Locate the cell with the specified text and output its [x, y] center coordinate. 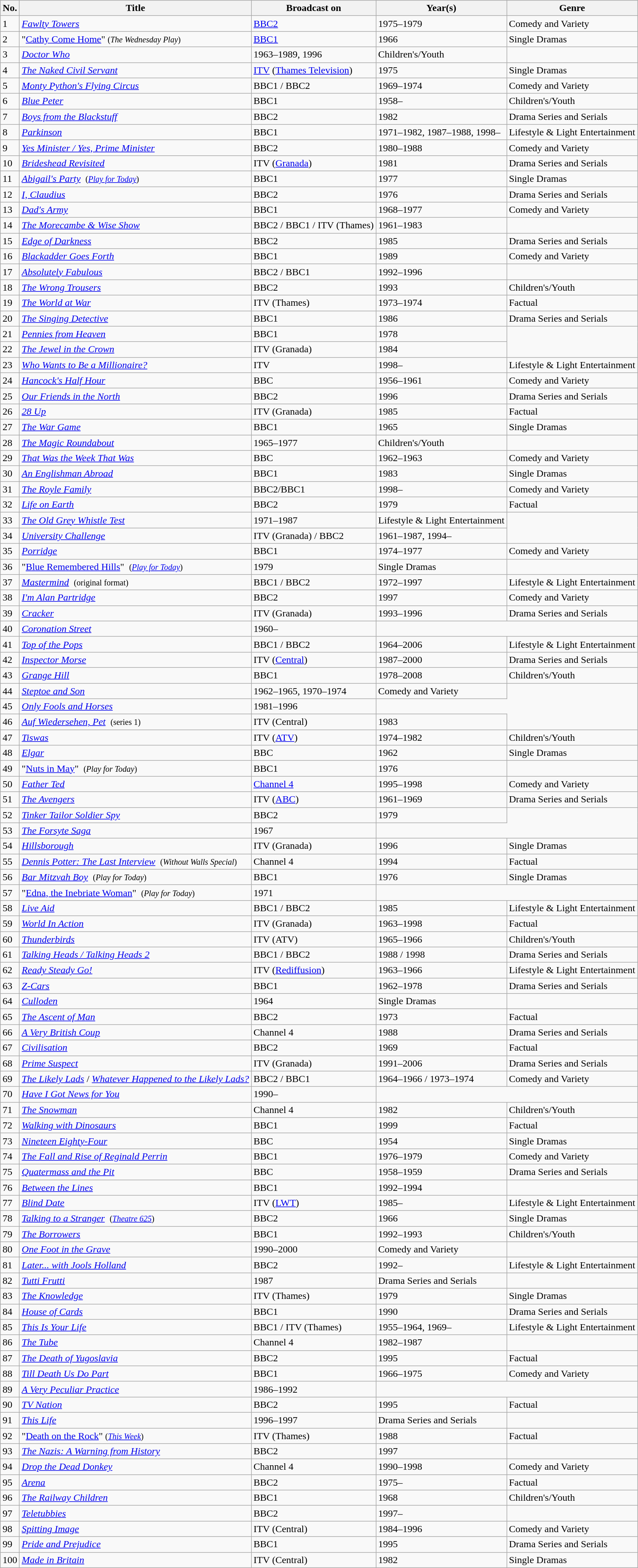
49 [10, 769]
95 [10, 1482]
58 [10, 908]
TV Nation [135, 1405]
53 [10, 830]
The Borrowers [135, 1234]
The Wrong Trousers [135, 287]
9 [10, 148]
1996–1997 [314, 1420]
Blue Peter [135, 101]
The Forsyte Saga [135, 830]
98 [10, 1529]
30 [10, 474]
1990–1998 [442, 1467]
1974–1982 [442, 738]
Mastermind (original format) [135, 582]
"Cathy Come Home" (The Wednesday Play) [135, 39]
51 [10, 799]
The Singing Detective [135, 318]
63 [10, 986]
Made in Britain [135, 1560]
1984–1996 [442, 1529]
11 [10, 179]
Till Death Us Do Part [135, 1374]
ITV (ABC) [314, 799]
61 [10, 955]
Cracker [135, 613]
1975– [442, 1482]
1987–2000 [442, 660]
1954 [442, 1141]
45 [10, 707]
1958–1959 [442, 1172]
83 [10, 1296]
Pennies from Heaven [135, 334]
World In Action [135, 923]
52 [10, 815]
42 [10, 660]
4 [10, 70]
2 [10, 39]
75 [10, 1172]
Tutti Frutti [135, 1281]
This Is Your Life [135, 1327]
62 [10, 970]
86 [10, 1343]
35 [10, 551]
97 [10, 1513]
1990–2000 [314, 1250]
68 [10, 1063]
Grange Hill [135, 675]
1974–1977 [442, 551]
No. [10, 8]
48 [10, 753]
"Edna, the Inebriate Woman" (Play for Today) [135, 892]
Drop the Dead Donkey [135, 1467]
1975–1979 [442, 24]
1978–2008 [442, 675]
1966–1975 [442, 1374]
1980–1988 [442, 148]
Auf Wiedersehen, Pet (series 1) [135, 722]
46 [10, 722]
54 [10, 846]
12 [10, 194]
An Englishman Abroad [135, 474]
BBC1 / ITV (Thames) [314, 1327]
43 [10, 675]
82 [10, 1281]
1993–1996 [442, 613]
71 [10, 1110]
Z-Cars [135, 986]
23 [10, 365]
"Death on the Rock" (This Week) [135, 1435]
70 [10, 1094]
79 [10, 1234]
26 [10, 411]
17 [10, 272]
ITV (LWT) [314, 1203]
The Fall and Rise of Reginald Perrin [135, 1156]
32 [10, 505]
I, Claudius [135, 194]
The Railway Children [135, 1498]
1971–1987 [314, 520]
The Magic Roundabout [135, 442]
Steptoe and Son [135, 691]
This Life [135, 1420]
29 [10, 458]
1962–1978 [442, 986]
56 [10, 877]
Hillsborough [135, 846]
Teletubbies [135, 1513]
1992–1996 [442, 272]
The Avengers [135, 799]
Title [135, 8]
That Was the Week That Was [135, 458]
Thunderbirds [135, 939]
64 [10, 1001]
99 [10, 1544]
16 [10, 256]
The World at War [135, 303]
Pride and Prejudice [135, 1544]
Live Aid [135, 908]
Walking with Dinosaurs [135, 1125]
Coronation Street [135, 629]
36 [10, 567]
1968 [442, 1498]
1969 [442, 1048]
28 Up [135, 411]
1985– [442, 1203]
Arena [135, 1482]
100 [10, 1560]
1967 [314, 830]
The Nazis: A Warning from History [135, 1451]
The Ascent of Man [135, 1017]
34 [10, 536]
38 [10, 598]
Nineteen Eighty-Four [135, 1141]
Edge of Darkness [135, 241]
14 [10, 225]
1956–1961 [442, 380]
"Nuts in May" (Play for Today) [135, 769]
Between the Lines [135, 1188]
1962–1965, 1970–1974 [314, 691]
1960– [314, 629]
1962–1963 [442, 458]
Have I Got News for You [135, 1094]
94 [10, 1467]
1989 [442, 256]
5 [10, 86]
The Jewel in the Crown [135, 349]
85 [10, 1327]
1994 [442, 861]
Broadcast on [314, 8]
96 [10, 1498]
1961–1987, 1994– [442, 536]
Our Friends in the North [135, 396]
The Old Grey Whistle Test [135, 520]
Abigail's Party (Play for Today) [135, 179]
7 [10, 117]
Top of the Pops [135, 644]
Tiswas [135, 738]
59 [10, 923]
77 [10, 1203]
1992– [442, 1265]
Culloden [135, 1001]
1992–1993 [442, 1234]
60 [10, 939]
Ready Steady Go! [135, 970]
1969–1974 [442, 86]
93 [10, 1451]
Quatermass and the Pit [135, 1172]
3 [10, 55]
27 [10, 427]
Blackadder Goes Forth [135, 256]
6 [10, 101]
57 [10, 892]
65 [10, 1017]
The Snowman [135, 1110]
1961–1969 [442, 799]
1977 [442, 179]
69 [10, 1079]
Prime Suspect [135, 1063]
90 [10, 1405]
"Blue Remembered Hills" (Play for Today) [135, 567]
67 [10, 1048]
Who Wants to Be a Millionaire? [135, 365]
41 [10, 644]
66 [10, 1032]
The Death of Yugoslavia [135, 1358]
33 [10, 520]
1963–1966 [442, 970]
1986–1992 [314, 1389]
1964 [314, 1001]
The Likely Lads / Whatever Happened to the Likely Lads? [135, 1079]
1963–1989, 1996 [314, 55]
1973 [442, 1017]
80 [10, 1250]
25 [10, 396]
Spitting Image [135, 1529]
1990 [442, 1312]
28 [10, 442]
1997– [442, 1513]
18 [10, 287]
A Very British Coup [135, 1032]
87 [10, 1358]
Brideshead Revisited [135, 163]
Genre [572, 8]
Parkinson [135, 132]
Civilisation [135, 1048]
BBC2/BBC1 [314, 489]
73 [10, 1141]
The Tube [135, 1343]
Fawlty Towers [135, 24]
1999 [442, 1125]
1964–2006 [442, 644]
Inspector Morse [135, 660]
1993 [442, 287]
Porridge [135, 551]
92 [10, 1435]
1990– [314, 1094]
BBC2 / BBC1 / ITV (Thames) [314, 225]
1971–1982, 1987–1988, 1998– [442, 132]
1981 [442, 163]
89 [10, 1389]
31 [10, 489]
1961–1983 [442, 225]
Boys from the Blackstuff [135, 117]
1987 [314, 1281]
8 [10, 132]
ITV [314, 365]
1976–1979 [442, 1156]
50 [10, 784]
Year(s) [442, 8]
1971 [314, 892]
1978 [442, 334]
Doctor Who [135, 55]
1972–1997 [442, 582]
Yes Minister / Yes, Prime Minister [135, 148]
1965–1977 [314, 442]
House of Cards [135, 1312]
1988 / 1998 [442, 955]
40 [10, 629]
1965–1966 [442, 939]
91 [10, 1420]
37 [10, 582]
21 [10, 334]
One Foot in the Grave [135, 1250]
1992–1994 [442, 1188]
ITV (Granada) / BBC2 [314, 536]
Dad's Army [135, 210]
1968–1977 [442, 210]
1962 [442, 753]
22 [10, 349]
55 [10, 861]
15 [10, 241]
I'm Alan Partridge [135, 598]
84 [10, 1312]
Only Fools and Horses [135, 707]
1955–1964, 1969– [442, 1327]
20 [10, 318]
81 [10, 1265]
1964–1966 / 1973–1974 [442, 1079]
1958– [442, 101]
1984 [442, 349]
Later... with Jools Holland [135, 1265]
University Challenge [135, 536]
Life on Earth [135, 505]
13 [10, 210]
24 [10, 380]
76 [10, 1188]
1995–1998 [442, 784]
1991–2006 [442, 1063]
Blind Date [135, 1203]
1982–1987 [442, 1343]
74 [10, 1156]
39 [10, 613]
The Naked Civil Servant [135, 70]
1986 [442, 318]
The Morecambe & Wise Show [135, 225]
1965 [442, 427]
10 [10, 163]
72 [10, 1125]
1973–1974 [442, 303]
The War Game [135, 427]
Bar Mitzvah Boy (Play for Today) [135, 877]
Monty Python's Flying Circus [135, 86]
78 [10, 1219]
1981–1996 [314, 707]
ITV (Rediffusion) [314, 970]
Elgar [135, 753]
Father Ted [135, 784]
1963–1998 [442, 923]
44 [10, 691]
Tinker Tailor Soldier Spy [135, 815]
88 [10, 1374]
47 [10, 738]
Dennis Potter: The Last Interview (Without Walls Special) [135, 861]
1 [10, 24]
Talking Heads / Talking Heads 2 [135, 955]
ITV (Thames Television) [314, 70]
The Knowledge [135, 1296]
Hancock's Half Hour [135, 380]
Talking to a Stranger (Theatre 625) [135, 1219]
19 [10, 303]
The Royle Family [135, 489]
1975 [442, 70]
Absolutely Fabulous [135, 272]
A Very Peculiar Practice [135, 1389]
